Return (X, Y) of the center of cell containing provided text 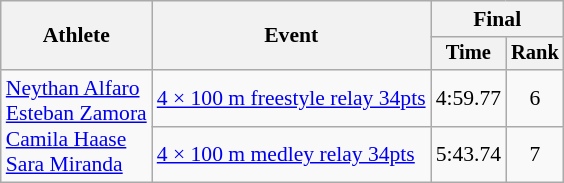
Event (292, 36)
Time (468, 54)
7 (535, 155)
Rank (535, 54)
4 × 100 m freestyle relay 34pts (292, 98)
Athlete (76, 36)
Neythan AlfaroEsteban ZamoraCamila HaaseSara Miranda (76, 126)
4 × 100 m medley relay 34pts (292, 155)
6 (535, 98)
Final (498, 19)
4:59.77 (468, 98)
5:43.74 (468, 155)
